Identify which cell holds the provided text, then report its (x, y) central coordinate. 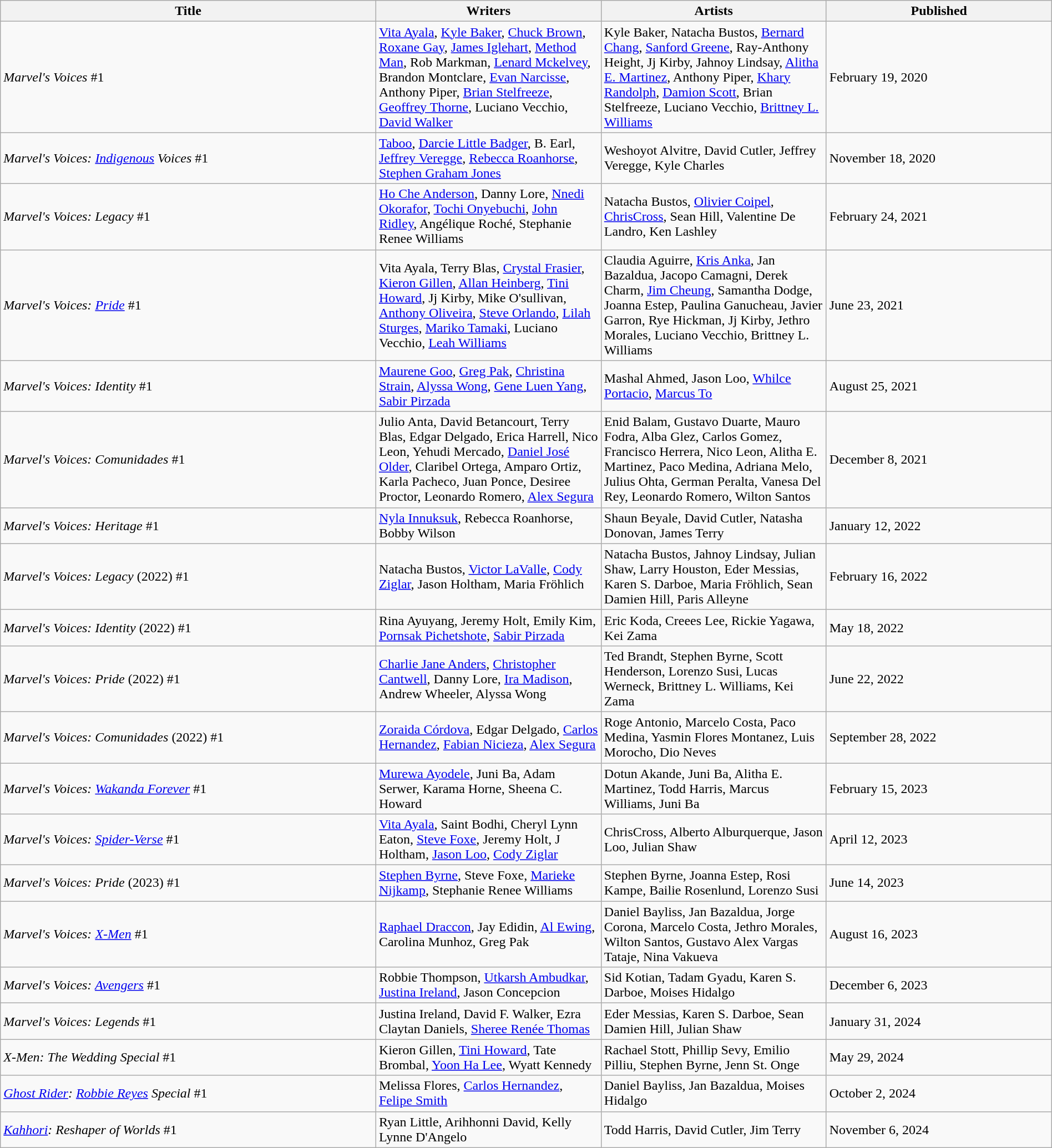
Melissa Flores, Carlos Hernandez, Felipe Smith (488, 1094)
Marvel's Voices: Legacy #1 (189, 216)
Marvel's Voices: Comunidades (2022) #1 (189, 737)
Marvel's Voices: Wakanda Forever #1 (189, 789)
Zoraida Córdova, Edgar Delgado, Carlos Hernandez, Fabian Nicieza, Alex Segura (488, 737)
Natacha Bustos, Victor LaValle, Cody Ziglar, Jason Holtham, Maria Fröhlich (488, 577)
Natacha Bustos, Jahnoy Lindsay, Julian Shaw, Larry Houston, Eder Messias, Karen S. Darboe, Maria Fröhlich, Sean Damien Hill, Paris Alleyne (714, 577)
September 28, 2022 (939, 737)
January 31, 2024 (939, 1022)
Marvel's Voices: Indigenous Voices #1 (189, 158)
Stephen Byrne, Steve Foxe, Marieke Nijkamp, Stephanie Renee Williams (488, 883)
June 14, 2023 (939, 883)
February 16, 2022 (939, 577)
Natacha Bustos, Olivier Coipel, ChrisCross, Sean Hill, Valentine De Landro, Ken Lashley (714, 216)
Marvel's Voices: Heritage #1 (189, 526)
Shaun Beyale, David Cutler, Natasha Donovan, James Terry (714, 526)
Justina Ireland, David F. Walker, Ezra Claytan Daniels, Sheree Renée Thomas (488, 1022)
June 22, 2022 (939, 679)
Marvel's Voices #1 (189, 77)
May 29, 2024 (939, 1057)
Taboo, Darcie Little Badger, B. Earl, Jeffrey Veregge, Rebecca Roanhorse, Stephen Graham Jones (488, 158)
Marvel's Voices: Spider-Verse #1 (189, 840)
Murewa Ayodele, Juni Ba, Adam Serwer, Karama Horne, Sheena C. Howard (488, 789)
February 19, 2020 (939, 77)
Kahhori: Reshaper of Worlds #1 (189, 1129)
Rachael Stott, Phillip Sevy, Emilio Pilliu, Stephen Byrne, Jenn St. Onge (714, 1057)
Marvel's Voices: Avengers #1 (189, 985)
June 23, 2021 (939, 305)
Marvel's Voices: Pride (2023) #1 (189, 883)
August 25, 2021 (939, 386)
February 24, 2021 (939, 216)
Maurene Goo, Greg Pak, Christina Strain, Alyssa Wong, Gene Luen Yang, Sabir Pirzada (488, 386)
Marvel's Voices: Legacy (2022) #1 (189, 577)
Kieron Gillen, Tini Howard, Tate Brombal, Yoon Ha Lee, Wyatt Kennedy (488, 1057)
November 6, 2024 (939, 1129)
Marvel's Voices: Pride (2022) #1 (189, 679)
Ho Che Anderson, Danny Lore, Nnedi Okorafor, Tochi Onyebuchi, John Ridley, Angélique Roché, Stephanie Renee Williams (488, 216)
Published (939, 11)
Daniel Bayliss, Jan Bazaldua, Moises Hidalgo (714, 1094)
Title (189, 11)
Sid Kotian, Tadam Gyadu, Karen S. Darboe, Moises Hidalgo (714, 985)
Mashal Ahmed, Jason Loo, Whilce Portacio, Marcus To (714, 386)
August 16, 2023 (939, 934)
December 6, 2023 (939, 985)
January 12, 2022 (939, 526)
Weshoyot Alvitre, David Cutler, Jeffrey Veregge, Kyle Charles (714, 158)
Marvel's Voices: Identity #1 (189, 386)
Eder Messias, Karen S. Darboe, Sean Damien Hill, Julian Shaw (714, 1022)
Writers (488, 11)
Ted Brandt, Stephen Byrne, Scott Henderson, Lorenzo Susi, Lucas Werneck, Brittney L. Williams, Kei Zama (714, 679)
X-Men: The Wedding Special #1 (189, 1057)
Robbie Thompson, Utkarsh Ambudkar, Justina Ireland, Jason Concepcion (488, 985)
Artists (714, 11)
Dotun Akande, Juni Ba, Alitha E. Martinez, Todd Harris, Marcus Williams, Juni Ba (714, 789)
Vita Ayala, Saint Bodhi, Cheryl Lynn Eaton, Steve Foxe, Jeremy Holt, J Holtham, Jason Loo, Cody Ziglar (488, 840)
Eric Koda, Creees Lee, Rickie Yagawa, Kei Zama (714, 628)
November 18, 2020 (939, 158)
Ryan Little, Arihhonni David, Kelly Lynne D'Angelo (488, 1129)
Marvel's Voices: Identity (2022) #1 (189, 628)
Daniel Bayliss, Jan Bazaldua, Jorge Corona, Marcelo Costa, Jethro Morales, Wilton Santos, Gustavo Alex Vargas Tataje, Nina Vakueva (714, 934)
ChrisCross, Alberto Alburquerque, Jason Loo, Julian Shaw (714, 840)
Roge Antonio, Marcelo Costa, Paco Medina, Yasmin Flores Montanez, Luis Morocho, Dio Neves (714, 737)
May 18, 2022 (939, 628)
Raphael Draccon, Jay Edidin, Al Ewing, Carolina Munhoz, Greg Pak (488, 934)
Charlie Jane Anders, Christopher Cantwell, Danny Lore, Ira Madison, Andrew Wheeler, Alyssa Wong (488, 679)
Todd Harris, David Cutler, Jim Terry (714, 1129)
December 8, 2021 (939, 459)
Marvel's Voices: X-Men #1 (189, 934)
Nyla Innuksuk, Rebecca Roanhorse, Bobby Wilson (488, 526)
Marvel's Voices: Pride #1 (189, 305)
Ghost Rider: Robbie Reyes Special #1 (189, 1094)
Rina Ayuyang, Jeremy Holt, Emily Kim, Pornsak Pichetshote, Sabir Pirzada (488, 628)
Stephen Byrne, Joanna Estep, Rosi Kampe, Bailie Rosenlund, Lorenzo Susi (714, 883)
October 2, 2024 (939, 1094)
April 12, 2023 (939, 840)
Marvel's Voices: Legends #1 (189, 1022)
February 15, 2023 (939, 789)
Marvel's Voices: Comunidades #1 (189, 459)
